Scan for the cell matching the given text and deliver its (x, y) coordinate at center. 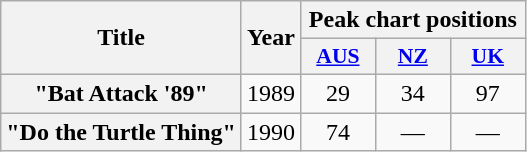
Peak chart positions (412, 20)
UK (488, 57)
1989 (270, 93)
1990 (270, 131)
AUS (338, 57)
29 (338, 93)
34 (412, 93)
97 (488, 93)
Title (122, 38)
NZ (412, 57)
"Bat Attack '89" (122, 93)
74 (338, 131)
Year (270, 38)
"Do the Turtle Thing" (122, 131)
